Pinpoint the cell where the given text exists, returning its (x, y) midpoint coordinate. 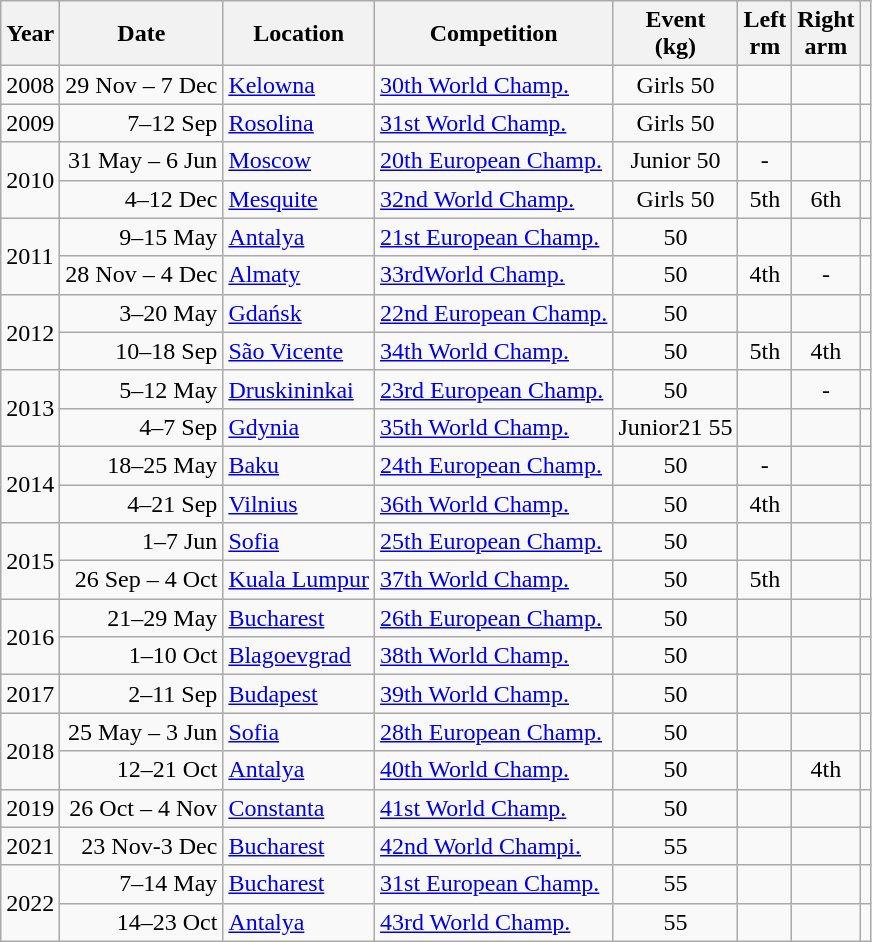
Almaty (299, 275)
Competition (494, 34)
24th European Champ. (494, 465)
30th World Champ. (494, 85)
34th World Champ. (494, 351)
Date (142, 34)
31st World Champ. (494, 123)
Baku (299, 465)
2–11 Sep (142, 694)
São Vicente (299, 351)
25 May – 3 Jun (142, 732)
1–10 Oct (142, 656)
Gdańsk (299, 313)
2019 (30, 808)
28 Nov – 4 Dec (142, 275)
33rdWorld Champ. (494, 275)
23rd European Champ. (494, 389)
2010 (30, 180)
Moscow (299, 161)
7–12 Sep (142, 123)
10–18 Sep (142, 351)
4–12 Dec (142, 199)
26 Oct – 4 Nov (142, 808)
20th European Champ. (494, 161)
5–12 May (142, 389)
40th World Champ. (494, 770)
Kelowna (299, 85)
Location (299, 34)
1–7 Jun (142, 542)
2016 (30, 637)
38th World Champ. (494, 656)
4–7 Sep (142, 427)
2008 (30, 85)
36th World Champ. (494, 503)
29 Nov – 7 Dec (142, 85)
9–15 May (142, 237)
4–21 Sep (142, 503)
Junior21 55 (676, 427)
Blagoevgrad (299, 656)
21st European Champ. (494, 237)
Budapest (299, 694)
2017 (30, 694)
Mesquite (299, 199)
2012 (30, 332)
26th European Champ. (494, 618)
2014 (30, 484)
Junior 50 (676, 161)
2013 (30, 408)
2021 (30, 846)
Year (30, 34)
25th European Champ. (494, 542)
2022 (30, 903)
21–29 May (142, 618)
28th European Champ. (494, 732)
2015 (30, 561)
Rosolina (299, 123)
2011 (30, 256)
22nd European Champ. (494, 313)
41st World Champ. (494, 808)
43rd World Champ. (494, 922)
Vilnius (299, 503)
Rightarm (826, 34)
32nd World Champ. (494, 199)
12–21 Oct (142, 770)
Event(kg) (676, 34)
18–25 May (142, 465)
14–23 Oct (142, 922)
37th World Champ. (494, 580)
31st European Champ. (494, 884)
35th World Champ. (494, 427)
Gdynia (299, 427)
31 May – 6 Jun (142, 161)
3–20 May (142, 313)
7–14 May (142, 884)
23 Nov-3 Dec (142, 846)
Constanta (299, 808)
2009 (30, 123)
6th (826, 199)
Leftrm (765, 34)
42nd World Champi. (494, 846)
Kuala Lumpur (299, 580)
26 Sep – 4 Oct (142, 580)
39th World Champ. (494, 694)
Druskininkai (299, 389)
2018 (30, 751)
